Provide the (x, y) coordinate of the cell's center where the given text is located.  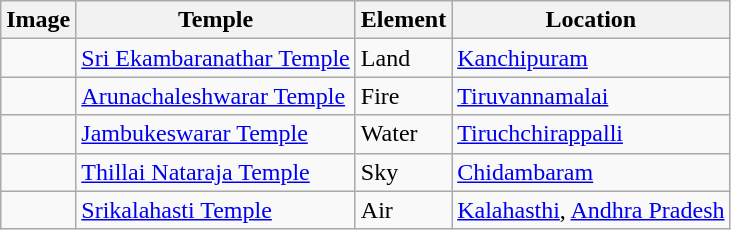
Kalahasthi, Andhra Pradesh (591, 210)
Fire (403, 96)
Land (403, 58)
Tiruvannamalai (591, 96)
Element (403, 20)
Jambukeswarar Temple (216, 134)
Tiruchchirappalli (591, 134)
Water (403, 134)
Arunachaleshwarar Temple (216, 96)
Temple (216, 20)
Location (591, 20)
Kanchipuram (591, 58)
Sky (403, 172)
Thillai Nataraja Temple (216, 172)
Image (38, 20)
Air (403, 210)
Srikalahasti Temple (216, 210)
Chidambaram (591, 172)
Sri Ekambaranathar Temple (216, 58)
